Provide the [x, y] coordinate of the cell's center where the given text is located.  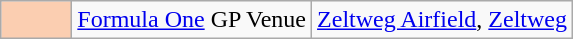
Formula One GP Venue [192, 20]
Zeltweg Airfield, Zeltweg [442, 20]
